For the text-containing cell, return its midpoint in [X, Y] coordinate format. 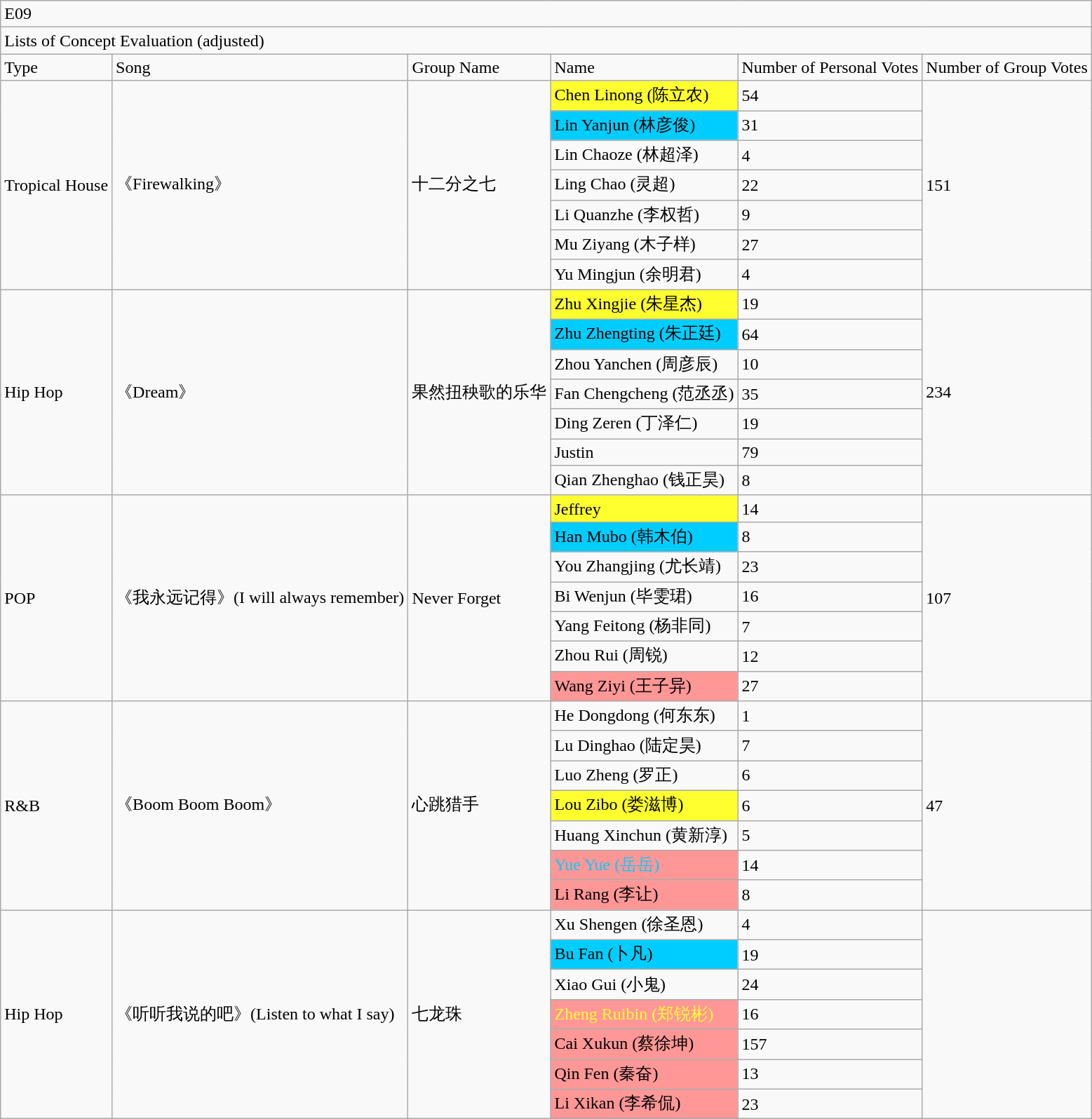
Li Quanzhe (李权哲) [644, 215]
Tropical House [56, 185]
Cai Xukun (蔡徐坤) [644, 1045]
《我永远记得》(I will always remember) [260, 597]
Number of Personal Votes [830, 67]
Bi Wenjun (毕雯珺) [644, 597]
Jeffrey [644, 508]
Bu Fan (卜凡) [644, 955]
79 [830, 452]
9 [830, 215]
Wang Ziyi (王子异) [644, 686]
Zheng Ruibin (郑锐彬) [644, 1014]
Qin Fen (秦奋) [644, 1074]
Li Rang (李让) [644, 895]
31 [830, 126]
Lu Dinghao (陆定昊) [644, 746]
七龙珠 [480, 1015]
Lists of Concept Evaluation (adjusted) [546, 41]
Never Forget [480, 597]
13 [830, 1074]
Type [56, 67]
《Boom Boom Boom》 [260, 806]
157 [830, 1045]
35 [830, 394]
12 [830, 656]
Chen Linong (陈立农) [644, 95]
Xiao Gui (小鬼) [644, 984]
Zhou Rui (周锐) [644, 656]
Yu Mingjun (余明君) [644, 275]
心跳猎手 [480, 806]
Luo Zheng (罗正) [644, 775]
You Zhangjing (尤长靖) [644, 567]
He Dongdong (何东东) [644, 717]
Ding Zeren (丁泽仁) [644, 423]
22 [830, 185]
24 [830, 984]
Huang Xinchun (黄新淳) [644, 836]
Zhu Xingjie (朱星杰) [644, 304]
Mu Ziyang (木子样) [644, 245]
Justin [644, 452]
10 [830, 365]
Ling Chao (灵超) [644, 185]
Yang Feitong (杨非同) [644, 627]
47 [1007, 806]
E09 [546, 14]
Lin Chaoze (林超泽) [644, 156]
Group Name [480, 67]
Li Xikan (李希侃) [644, 1104]
《听听我说的吧》(Listen to what I say) [260, 1015]
Zhu Zhengting (朱正廷) [644, 334]
Fan Chengcheng (范丞丞) [644, 394]
107 [1007, 597]
《Firewalking》 [260, 185]
Zhou Yanchen (周彦辰) [644, 365]
234 [1007, 393]
POP [56, 597]
64 [830, 334]
5 [830, 836]
151 [1007, 185]
Han Mubo (韩木伯) [644, 537]
Yue Yue (岳岳) [644, 865]
1 [830, 717]
R&B [56, 806]
Xu Shengen (徐圣恩) [644, 925]
《Dream》 [260, 393]
Lin Yanjun (林彦俊) [644, 126]
果然扭秧歌的乐华 [480, 393]
Name [644, 67]
Qian Zhenghao (钱正昊) [644, 481]
Number of Group Votes [1007, 67]
Song [260, 67]
Lou Zibo (娄滋博) [644, 805]
54 [830, 95]
十二分之七 [480, 185]
